Capture the cell that displays the provided text and extract its [X, Y] central coordinate. 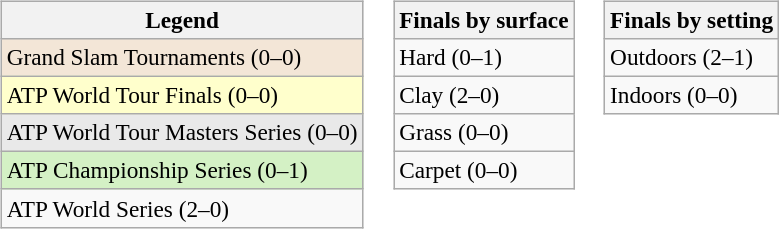
Legend [182, 20]
ATP Championship Series (0–1) [182, 171]
ATP World Tour Masters Series (0–0) [182, 133]
Carpet (0–0) [484, 171]
Finals by setting [692, 20]
ATP World Tour Finals (0–0) [182, 95]
Grass (0–0) [484, 133]
Grand Slam Tournaments (0–0) [182, 57]
Outdoors (2–1) [692, 57]
ATP World Series (2–0) [182, 208]
Finals by surface [484, 20]
Indoors (0–0) [692, 95]
Hard (0–1) [484, 57]
Clay (2–0) [484, 95]
